Locate the cell with the specified text and output its [x, y] center coordinate. 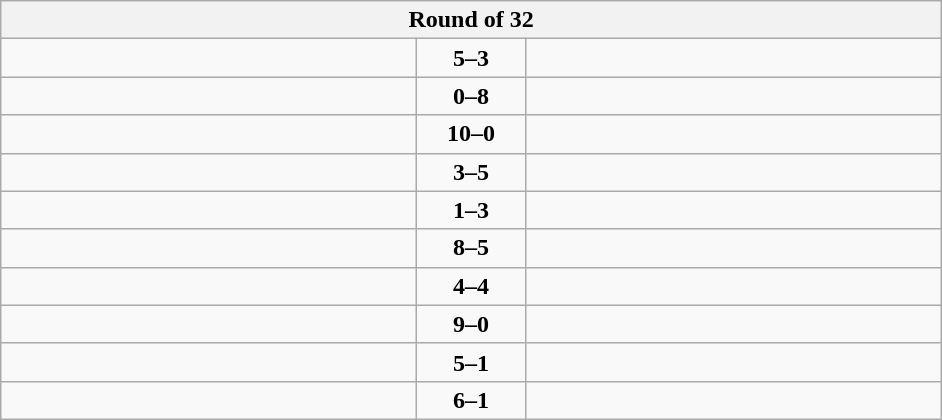
0–8 [472, 96]
5–1 [472, 362]
Round of 32 [472, 20]
4–4 [472, 286]
1–3 [472, 210]
9–0 [472, 324]
8–5 [472, 248]
5–3 [472, 58]
6–1 [472, 400]
3–5 [472, 172]
10–0 [472, 134]
